From the cell containing the given text, extract its center point as [X, Y] coordinate. 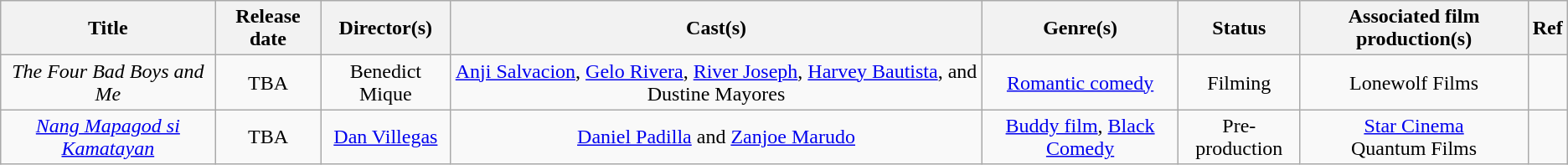
Associated film production(s) [1414, 28]
Benedict Mique [385, 82]
Filming [1240, 82]
Ref [1548, 28]
Dan Villegas [385, 137]
Status [1240, 28]
Nang Mapagod si Kamatayan [108, 137]
Pre-production [1240, 137]
The Four Bad Boys and Me [108, 82]
Anji Salvacion, Gelo Rivera, River Joseph, Harvey Bautista, and Dustine Mayores [717, 82]
Romantic comedy [1080, 82]
Daniel Padilla and Zanjoe Marudo [717, 137]
Genre(s) [1080, 28]
Cast(s) [717, 28]
Release date [268, 28]
Director(s) [385, 28]
Star CinemaQuantum Films [1414, 137]
Lonewolf Films [1414, 82]
Buddy film, Black Comedy [1080, 137]
Title [108, 28]
